From the cell containing the given text, extract its center point as [x, y] coordinate. 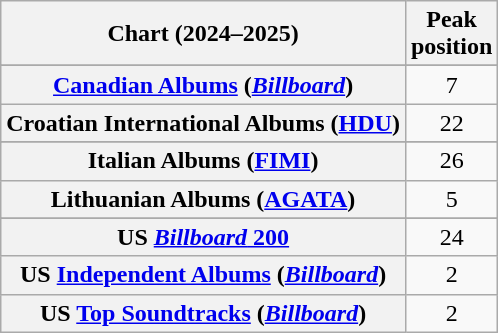
Italian Albums (FIMI) [204, 161]
US Top Soundtracks (Billboard) [204, 313]
26 [451, 161]
24 [451, 237]
US Independent Albums (Billboard) [204, 275]
5 [451, 199]
22 [451, 123]
7 [451, 85]
Lithuanian Albums (AGATA) [204, 199]
Chart (2024–2025) [204, 34]
US Billboard 200 [204, 237]
Croatian International Albums (HDU) [204, 123]
Canadian Albums (Billboard) [204, 85]
Peakposition [451, 34]
